For the text-containing cell, return its midpoint in [X, Y] coordinate format. 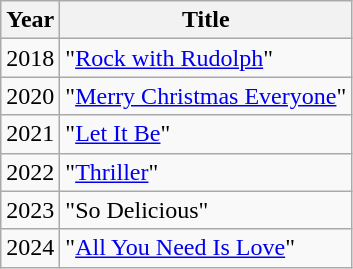
"Let It Be" [206, 134]
2021 [30, 134]
"Thriller" [206, 172]
2023 [30, 210]
"All You Need Is Love" [206, 248]
Year [30, 20]
2022 [30, 172]
"Merry Christmas Everyone" [206, 96]
2024 [30, 248]
Title [206, 20]
"So Delicious" [206, 210]
"Rock with Rudolph" [206, 58]
2020 [30, 96]
2018 [30, 58]
